Output the [X, Y] coordinate of the center of the cell containing the given text.  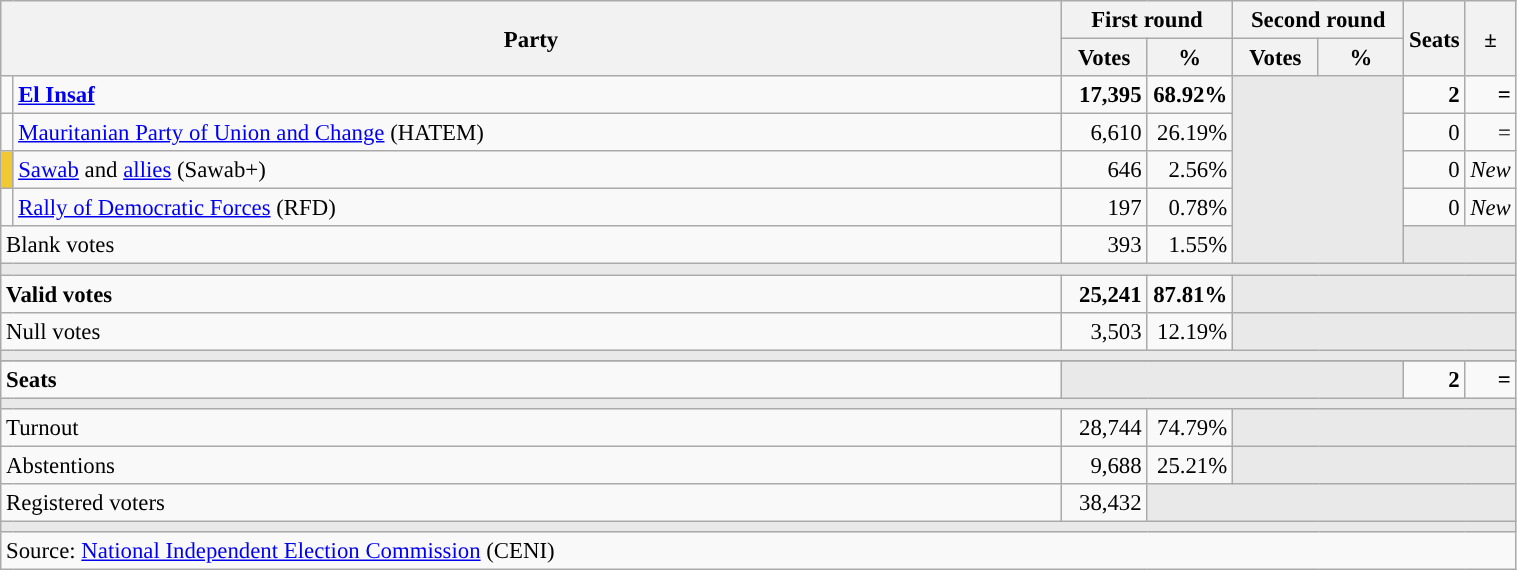
Valid votes [532, 294]
El Insaf [537, 95]
± [1490, 38]
6,610 [1104, 133]
2.56% [1190, 170]
Second round [1318, 20]
Mauritanian Party of Union and Change (HATEM) [537, 133]
3,503 [1104, 331]
9,688 [1104, 465]
17,395 [1104, 95]
393 [1104, 245]
12.19% [1190, 331]
74.79% [1190, 428]
Null votes [532, 331]
First round [1146, 20]
1.55% [1190, 245]
Rally of Democratic Forces (RFD) [537, 208]
28,744 [1104, 428]
0.78% [1190, 208]
25,241 [1104, 294]
Sawab and allies (Sawab+) [537, 170]
26.19% [1190, 133]
Source: National Independent Election Commission (CENI) [758, 551]
25.21% [1190, 465]
87.81% [1190, 294]
Abstentions [532, 465]
197 [1104, 208]
Turnout [532, 428]
68.92% [1190, 95]
Blank votes [532, 245]
Party [532, 38]
646 [1104, 170]
Registered voters [532, 503]
38,432 [1104, 503]
